Provide the [X, Y] coordinate of the cell's center where the given text is located.  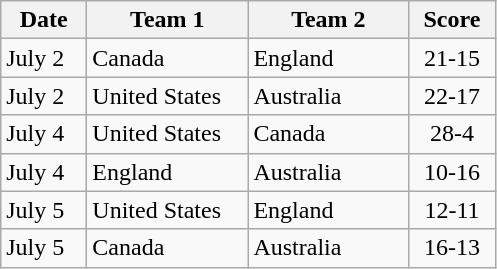
22-17 [452, 96]
21-15 [452, 58]
Team 2 [328, 20]
12-11 [452, 210]
28-4 [452, 134]
16-13 [452, 248]
10-16 [452, 172]
Team 1 [168, 20]
Date [44, 20]
Score [452, 20]
